Pinpoint the cell where the given text exists, returning its (x, y) midpoint coordinate. 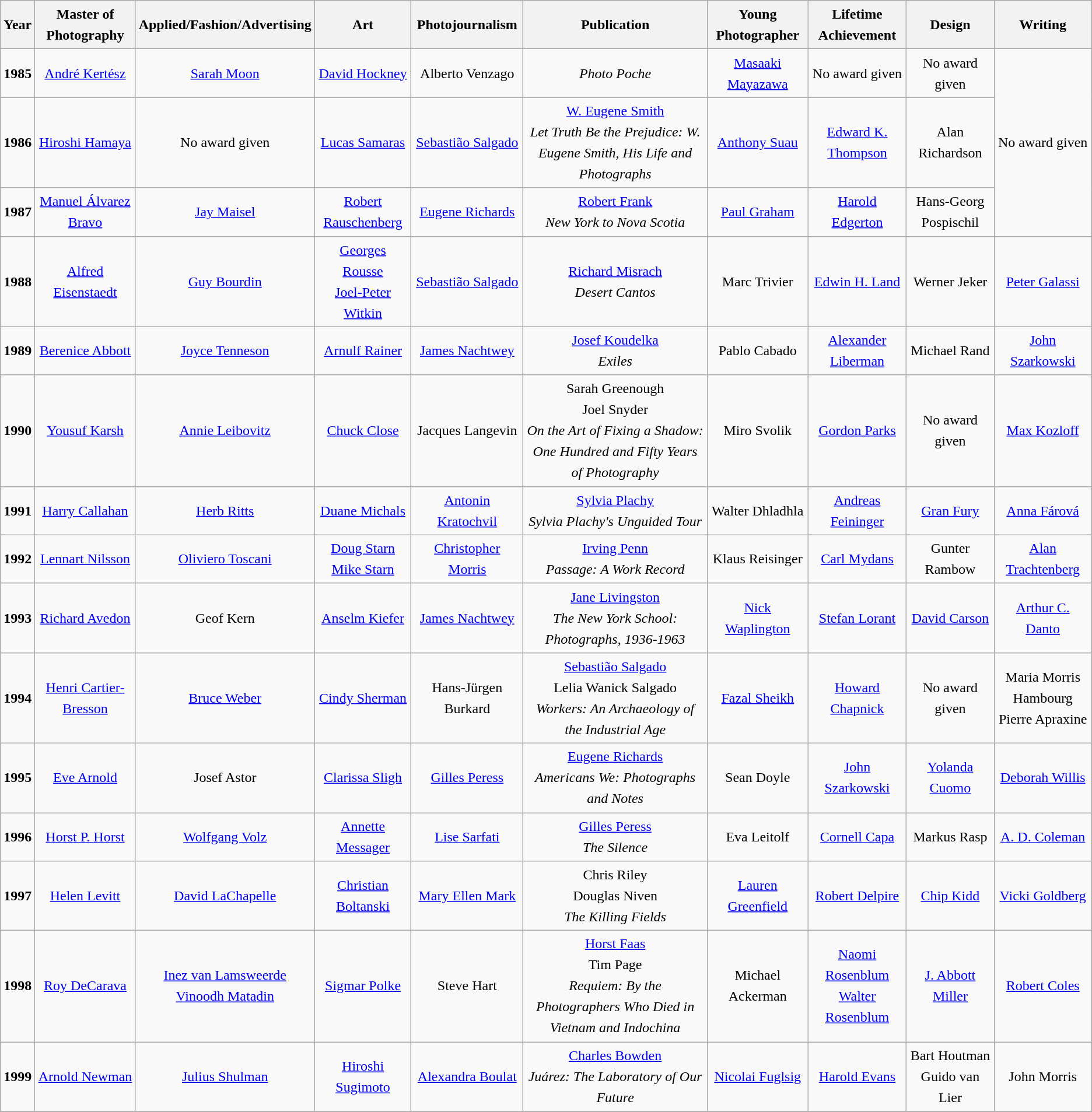
Robert Coles (1043, 987)
Robert FrankNew York to Nova Scotia (615, 212)
Sarah GreenoughJoel SnyderOn the Art of Fixing a Shadow: One Hundred and Fifty Years of Photography (615, 430)
John Morris (1043, 1076)
W. Eugene SmithLet Truth Be the Prejudice: W. Eugene Smith, His Life and Photographs (615, 142)
Helen Levitt (85, 896)
Gran Fury (950, 511)
Roy DeCarava (85, 987)
Georges RousseJoel-Peter Witkin (363, 281)
1999 (17, 1076)
1996 (17, 837)
Richard MisrachDesert Cantos (615, 281)
Alexandra Boulat (467, 1076)
Hans-Georg Pospischil (950, 212)
A. D. Coleman (1043, 837)
Werner Jeker (950, 281)
Arnulf Rainer (363, 351)
Chuck Close (363, 430)
Mary Ellen Mark (467, 896)
Sarah Moon (225, 73)
Chris RileyDouglas NivenThe Killing Fields (615, 896)
1987 (17, 212)
Sebastião SalgadoLelia Wanick SalgadoWorkers: An Archaeology of the Industrial Age (615, 697)
Deborah Willis (1043, 778)
Robert Delpire (857, 896)
Hiroshi Hamaya (85, 142)
Harold Evans (857, 1076)
Masaaki Mayazawa (757, 73)
Arthur C. Danto (1043, 618)
Eva Leitolf (757, 837)
1986 (17, 142)
1988 (17, 281)
Carl Mydans (857, 559)
Josef Astor (225, 778)
Arnold Newman (85, 1076)
Eugene Richards (467, 212)
Geof Kern (225, 618)
André Kertész (85, 73)
Jay Maisel (225, 212)
Wolfgang Volz (225, 837)
Paul Graham (757, 212)
Design (950, 24)
David Hockney (363, 73)
Anna Fárová (1043, 511)
1990 (17, 430)
Gordon Parks (857, 430)
Vicki Goldberg (1043, 896)
Hiroshi Sugimoto (363, 1076)
Publication (615, 24)
Sigmar Polke (363, 987)
1985 (17, 73)
Gilles Peress (467, 778)
Eugene RichardsAmericans We: Photographs and Notes (615, 778)
1998 (17, 987)
1989 (17, 351)
Young Photographer (757, 24)
Naomi RosenblumWalter Rosenblum (857, 987)
Lise Sarfati (467, 837)
Guy Bourdin (225, 281)
Irving PennPassage: A Work Record (615, 559)
Master of Photography (85, 24)
Robert Rauschenberg (363, 212)
Edward K. Thompson (857, 142)
Horst P. Horst (85, 837)
Gilles PeressThe Silence (615, 837)
Jacques Langevin (467, 430)
Anthony Suau (757, 142)
Photo Poche (615, 73)
Lauren Greenfield (757, 896)
1991 (17, 511)
Cindy Sherman (363, 697)
Alfred Eisenstaedt (85, 281)
Howard Chapnick (857, 697)
Peter Galassi (1043, 281)
Cornell Capa (857, 837)
Nicolai Fuglsig (757, 1076)
Herb Ritts (225, 511)
Walter Dhladhla (757, 511)
Oliviero Toscani (225, 559)
1992 (17, 559)
Gunter Rambow (950, 559)
Steve Hart (467, 987)
Christian Boltanski (363, 896)
1994 (17, 697)
Stefan Lorant (857, 618)
Alberto Venzago (467, 73)
Lennart Nilsson (85, 559)
1997 (17, 896)
Harry Callahan (85, 511)
Pablo Cabado (757, 351)
1995 (17, 778)
Klaus Reisinger (757, 559)
Antonin Kratochvil (467, 511)
Harold Edgerton (857, 212)
Michael Rand (950, 351)
Fazal Sheikh (757, 697)
Joyce Tenneson (225, 351)
Doug StarnMike Starn (363, 559)
Maria Morris HambourgPierre Apraxine (1043, 697)
Applied/Fashion/Advertising (225, 24)
Richard Avedon (85, 618)
Marc Trivier (757, 281)
David Carson (950, 618)
Yolanda Cuomo (950, 778)
Josef KoudelkaExiles (615, 351)
Andreas Feininger (857, 511)
Lucas Samaras (363, 142)
Annette Messager (363, 837)
Markus Rasp (950, 837)
Eve Arnold (85, 778)
Art (363, 24)
Nick Waplington (757, 618)
Annie Leibovitz (225, 430)
Writing (1043, 24)
Berenice Abbott (85, 351)
1993 (17, 618)
Henri Cartier-Bresson (85, 697)
Bruce Weber (225, 697)
Max Kozloff (1043, 430)
Miro Svolik (757, 430)
Julius Shulman (225, 1076)
Manuel Álvarez Bravo (85, 212)
Duane Michals (363, 511)
Chip Kidd (950, 896)
Edwin H. Land (857, 281)
Michael Ackerman (757, 987)
Jane LivingstonThe New York School: Photographs, 1936-1963 (615, 618)
J. Abbott Miller (950, 987)
Alan Trachtenberg (1043, 559)
Bart HoutmanGuido van Lier (950, 1076)
Christopher Morris (467, 559)
Clarissa Sligh (363, 778)
Lifetime Achievement (857, 24)
Photojournalism (467, 24)
Alexander Liberman (857, 351)
Horst FaasTim PageRequiem: By the Photographers Who Died in Vietnam and Indochina (615, 987)
Hans-Jürgen Burkard (467, 697)
Inez van LamsweerdeVinoodh Matadin (225, 987)
Year (17, 24)
Yousuf Karsh (85, 430)
Anselm Kiefer (363, 618)
Alan Richardson (950, 142)
Sylvia PlachySylvia Plachy's Unguided Tour (615, 511)
Sean Doyle (757, 778)
David LaChapelle (225, 896)
Charles BowdenJuárez: The Laboratory of Our Future (615, 1076)
